Extract the (x, y) coordinate from the center of the cell holding the provided text.  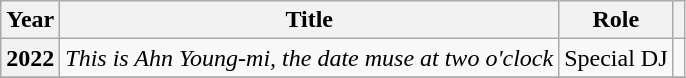
Year (30, 20)
This is Ahn Young-mi, the date muse at two o'clock (310, 58)
2022 (30, 58)
Role (616, 20)
Special DJ (616, 58)
Title (310, 20)
